Search for the cell housing the specified text and yield its [X, Y] center coordinate. 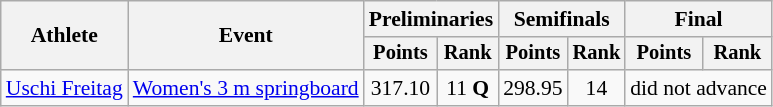
Athlete [64, 36]
Semifinals [562, 19]
Final [698, 19]
did not advance [698, 88]
Event [246, 36]
Preliminaries [431, 19]
317.10 [401, 88]
Uschi Freitag [64, 88]
298.95 [532, 88]
Women's 3 m springboard [246, 88]
14 [597, 88]
11 Q [468, 88]
